Return the (X, Y) coordinate for the center point of the cell that contains the specified text.  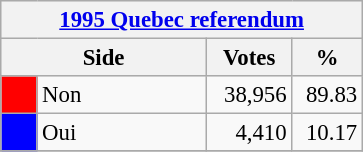
Non (122, 95)
89.83 (328, 95)
% (328, 58)
38,956 (249, 95)
Side (104, 58)
1995 Quebec referendum (182, 20)
Votes (249, 58)
4,410 (249, 133)
Oui (122, 133)
10.17 (328, 133)
